Capture the cell that displays the provided text and extract its (x, y) central coordinate. 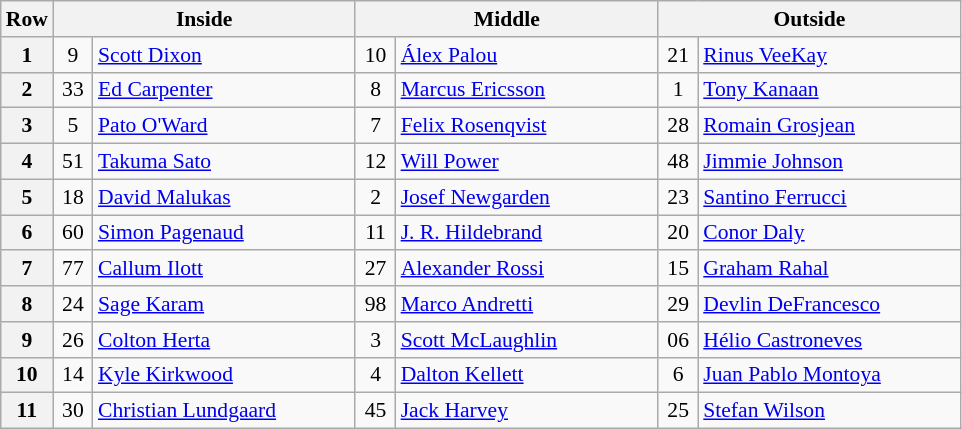
29 (678, 304)
45 (375, 411)
Dalton Kellett (527, 375)
Scott Dixon (224, 55)
25 (678, 411)
Jack Harvey (527, 411)
06 (678, 340)
Simon Pagenaud (224, 233)
21 (678, 55)
Scott McLaughlin (527, 340)
Devlin DeFrancesco (829, 304)
Jimmie Johnson (829, 162)
Sage Karam (224, 304)
Row (27, 19)
Pato O'Ward (224, 126)
77 (73, 269)
Stefan Wilson (829, 411)
Christian Lundgaard (224, 411)
12 (375, 162)
Outside (810, 19)
33 (73, 90)
Kyle Kirkwood (224, 375)
Rinus VeeKay (829, 55)
Marcus Ericsson (527, 90)
Marco Andretti (527, 304)
60 (73, 233)
Josef Newgarden (527, 197)
51 (73, 162)
David Malukas (224, 197)
24 (73, 304)
14 (73, 375)
Inside (204, 19)
Graham Rahal (829, 269)
Hélio Castroneves (829, 340)
Colton Herta (224, 340)
26 (73, 340)
23 (678, 197)
18 (73, 197)
20 (678, 233)
Callum Ilott (224, 269)
48 (678, 162)
Middle (506, 19)
Ed Carpenter (224, 90)
Alexander Rossi (527, 269)
Álex Palou (527, 55)
Santino Ferrucci (829, 197)
Conor Daly (829, 233)
J. R. Hildebrand (527, 233)
30 (73, 411)
Will Power (527, 162)
27 (375, 269)
Felix Rosenqvist (527, 126)
Tony Kanaan (829, 90)
Takuma Sato (224, 162)
28 (678, 126)
Juan Pablo Montoya (829, 375)
15 (678, 269)
Romain Grosjean (829, 126)
98 (375, 304)
